Identify which cell holds the provided text, then report its (x, y) central coordinate. 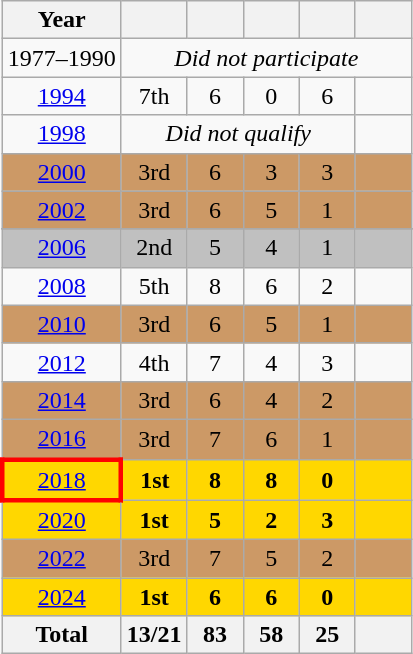
2006 (62, 248)
Did not qualify (238, 134)
1994 (62, 96)
1998 (62, 134)
2000 (62, 172)
25 (327, 635)
Total (62, 635)
7th (154, 96)
2012 (62, 362)
2020 (62, 520)
13/21 (154, 635)
5th (154, 286)
2014 (62, 400)
83 (215, 635)
1977–1990 (62, 58)
4th (154, 362)
58 (271, 635)
2008 (62, 286)
2024 (62, 597)
2016 (62, 439)
2018 (62, 480)
2010 (62, 324)
2nd (154, 248)
2022 (62, 559)
Year (62, 20)
2002 (62, 210)
Did not participate (266, 58)
